Output the [X, Y] coordinate of the center of the cell containing the given text.  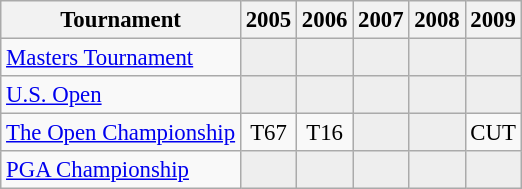
2009 [493, 20]
2007 [381, 20]
Masters Tournament [121, 58]
PGA Championship [121, 170]
T16 [325, 133]
T67 [268, 133]
U.S. Open [121, 95]
2008 [437, 20]
2006 [325, 20]
Tournament [121, 20]
CUT [493, 133]
The Open Championship [121, 133]
2005 [268, 20]
